Return [X, Y] of the center of cell containing provided text 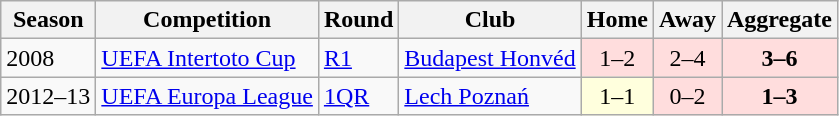
Away [688, 20]
1–1 [617, 96]
2–4 [688, 58]
2008 [48, 58]
Budapest Honvéd [490, 58]
2012–13 [48, 96]
Lech Poznań [490, 96]
Season [48, 20]
R1 [358, 58]
UEFA Europa League [208, 96]
Competition [208, 20]
UEFA Intertoto Cup [208, 58]
1QR [358, 96]
3–6 [780, 58]
Aggregate [780, 20]
0–2 [688, 96]
Home [617, 20]
1–3 [780, 96]
1–2 [617, 58]
Round [358, 20]
Club [490, 20]
